Scan for the cell matching the given text and deliver its (x, y) coordinate at center. 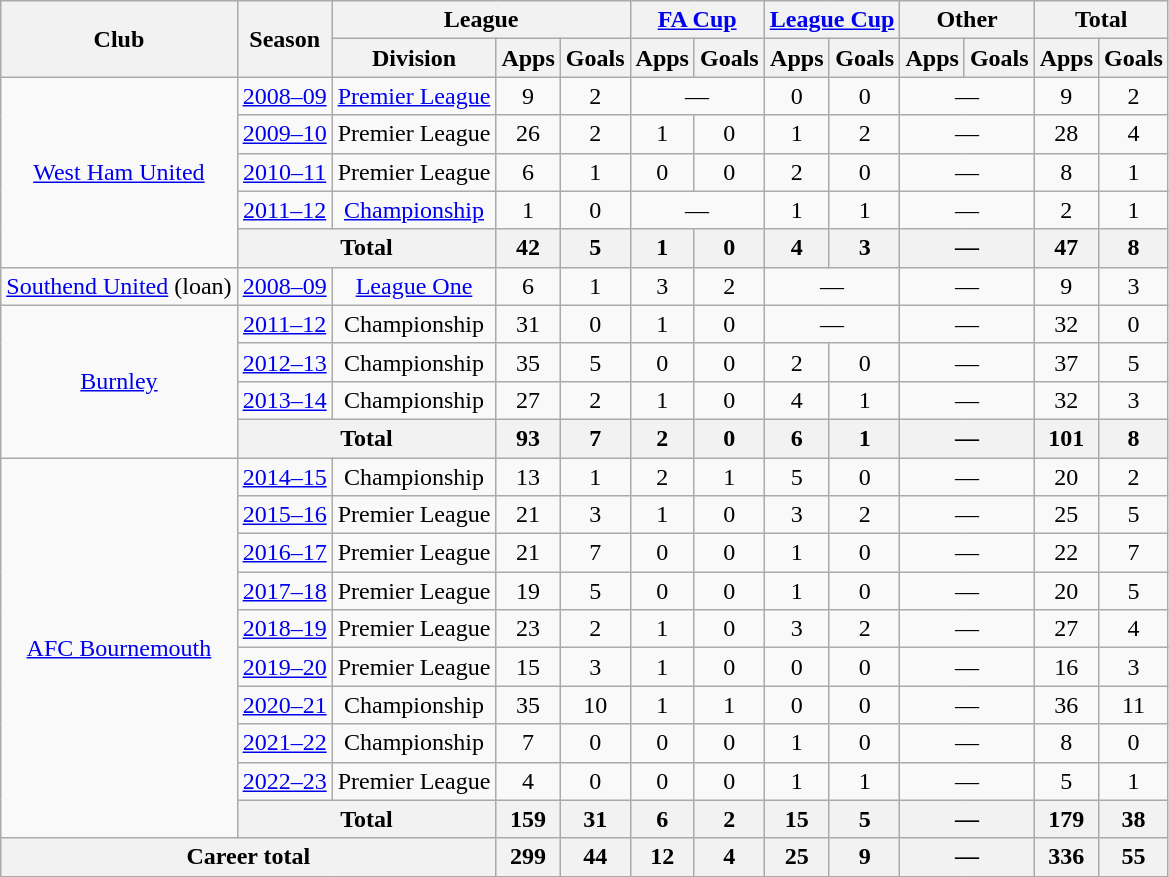
2021–22 (284, 743)
44 (595, 857)
2019–20 (284, 667)
Other (967, 20)
League (481, 20)
12 (662, 857)
AFC Bournemouth (119, 648)
Club (119, 39)
Burnley (119, 381)
2016–17 (284, 553)
159 (528, 819)
11 (1134, 705)
299 (528, 857)
2020–21 (284, 705)
26 (528, 134)
2012–13 (284, 362)
West Ham United (119, 172)
League Cup (832, 20)
13 (528, 477)
93 (528, 438)
23 (528, 629)
10 (595, 705)
42 (528, 248)
22 (1066, 553)
47 (1066, 248)
28 (1066, 134)
101 (1066, 438)
Career total (248, 857)
League One (414, 286)
2014–15 (284, 477)
Southend United (loan) (119, 286)
FA Cup (697, 20)
19 (528, 591)
36 (1066, 705)
2015–16 (284, 515)
55 (1134, 857)
2017–18 (284, 591)
2013–14 (284, 400)
179 (1066, 819)
2022–23 (284, 781)
38 (1134, 819)
37 (1066, 362)
336 (1066, 857)
2010–11 (284, 172)
16 (1066, 667)
Season (284, 39)
2009–10 (284, 134)
Division (414, 58)
2018–19 (284, 629)
